For the text-containing cell, return its midpoint in (x, y) coordinate format. 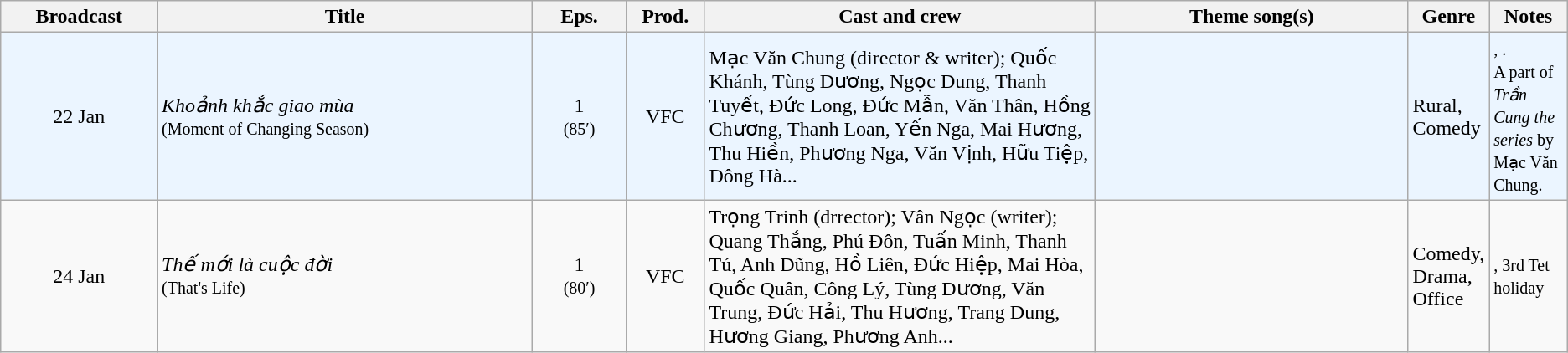
Eps. (579, 17)
Genre (1449, 17)
Prod. (665, 17)
Khoảnh khắc giao mùa (Moment of Changing Season) (345, 116)
Cast and crew (900, 17)
1(80′) (579, 276)
Broadcast (79, 17)
24 Jan (79, 276)
Notes (1529, 17)
22 Jan (79, 116)
Rural, Comedy (1449, 116)
1(85′) (579, 116)
, .A part of Trần Cung the series by Mạc Văn Chung. (1529, 116)
Title (345, 17)
, 3rd Tet holiday (1529, 276)
Comedy, Drama, Office (1449, 276)
Theme song(s) (1251, 17)
Thế mới là cuộc đời (That's Life) (345, 276)
